Find where the given text appears and provide that cell's center as (X, Y) coordinate. 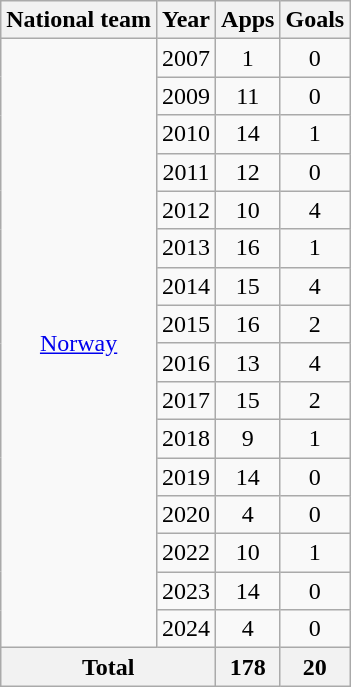
2020 (186, 515)
2019 (186, 477)
National team (79, 20)
13 (248, 362)
Goals (315, 20)
12 (248, 172)
9 (248, 438)
Apps (248, 20)
11 (248, 96)
2011 (186, 172)
Total (108, 667)
20 (315, 667)
2024 (186, 629)
2016 (186, 362)
2007 (186, 58)
Year (186, 20)
2009 (186, 96)
2023 (186, 591)
2017 (186, 400)
2014 (186, 286)
2022 (186, 553)
2018 (186, 438)
Norway (79, 344)
2013 (186, 248)
178 (248, 667)
2012 (186, 210)
2010 (186, 134)
2015 (186, 324)
